Identify which cell holds the provided text, then report its [x, y] central coordinate. 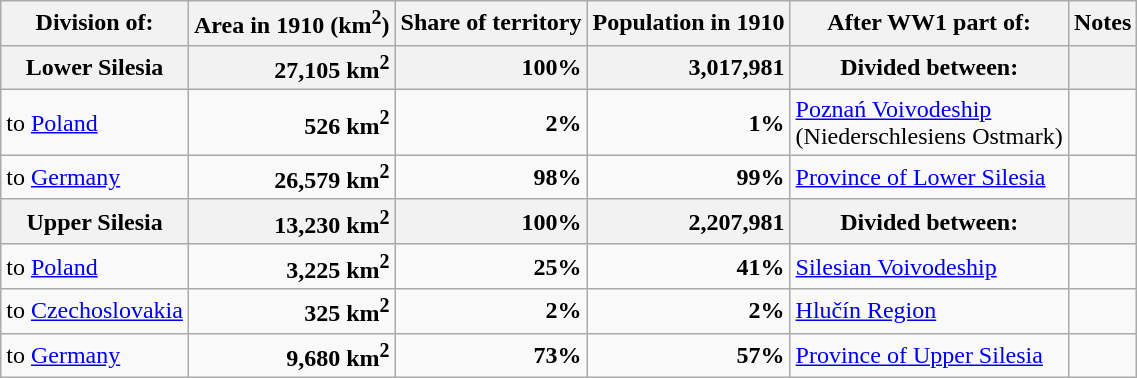
Province of Upper Silesia [929, 356]
Share of territory [491, 24]
Population in 1910 [688, 24]
3,017,981 [688, 68]
After WW1 part of: [929, 24]
Lower Silesia [95, 68]
25% [491, 266]
Hlučín Region [929, 312]
73% [491, 356]
325 km2 [292, 312]
Province of Lower Silesia [929, 178]
Area in 1910 (km2) [292, 24]
13,230 km2 [292, 222]
98% [491, 178]
Silesian Voivodeship [929, 266]
1% [688, 122]
26,579 km2 [292, 178]
Poznań Voivodeship(Niederschlesiens Ostmark) [929, 122]
Division of: [95, 24]
Upper Silesia [95, 222]
27,105 km2 [292, 68]
Notes [1102, 24]
99% [688, 178]
9,680 km2 [292, 356]
3,225 km2 [292, 266]
2,207,981 [688, 222]
41% [688, 266]
to Czechoslovakia [95, 312]
526 km2 [292, 122]
57% [688, 356]
